Return the (X, Y) coordinate for the center point of the cell that contains the specified text.  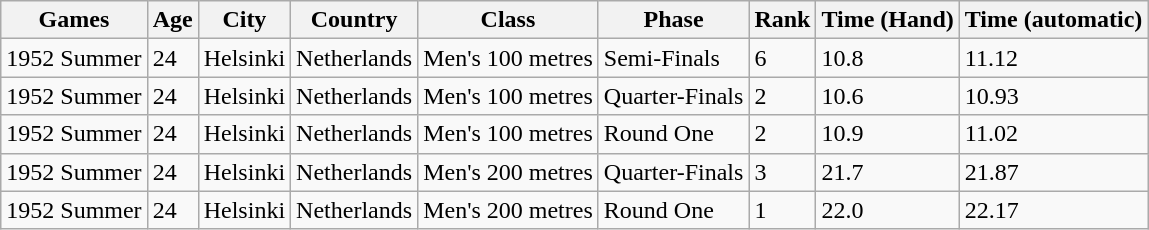
Country (354, 20)
21.87 (1054, 172)
Semi-Finals (674, 58)
City (244, 20)
3 (782, 172)
11.02 (1054, 134)
Time (automatic) (1054, 20)
Rank (782, 20)
10.6 (888, 96)
22.0 (888, 210)
22.17 (1054, 210)
10.93 (1054, 96)
10.8 (888, 58)
Age (172, 20)
Games (74, 20)
1 (782, 210)
10.9 (888, 134)
11.12 (1054, 58)
Time (Hand) (888, 20)
Phase (674, 20)
6 (782, 58)
Class (508, 20)
21.7 (888, 172)
